For the text-containing cell, return its midpoint in [X, Y] coordinate format. 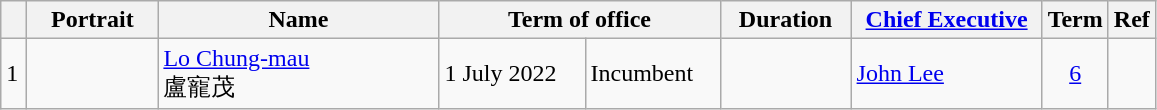
Incumbent [652, 74]
1 [14, 74]
Ref [1132, 20]
6 [1075, 74]
Lo Chung-mau盧寵茂 [298, 74]
Portrait [92, 20]
Chief Executive [946, 20]
Duration [786, 20]
Name [298, 20]
Term of office [580, 20]
Term [1075, 20]
John Lee [946, 74]
1 July 2022 [512, 74]
